Determine the (x, y) coordinate at the center of the cell enclosing the given text.  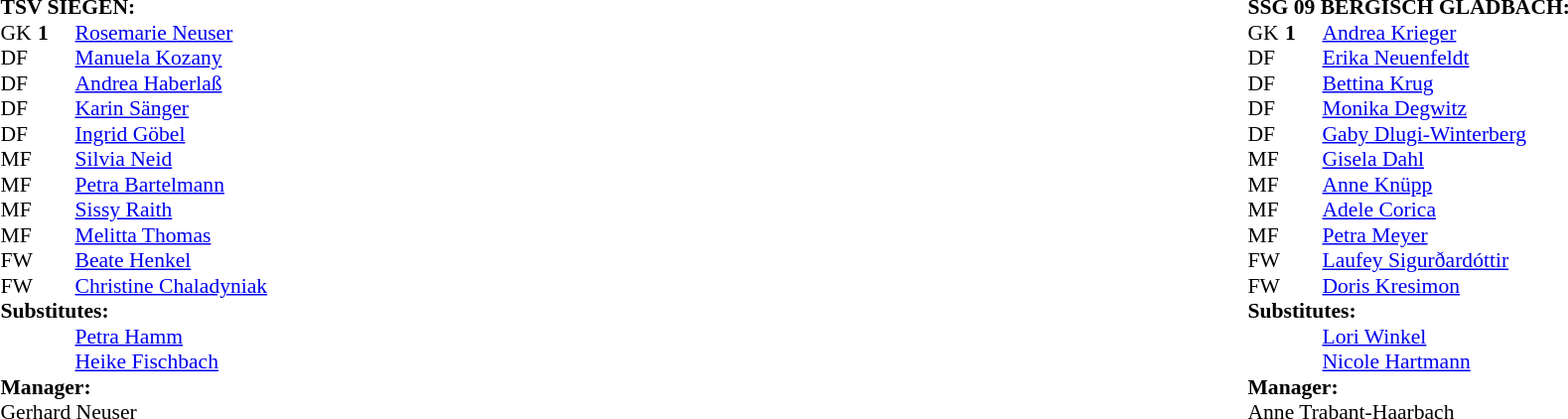
Manager: (133, 387)
Heike Fischbach (172, 362)
Sissy Raith (172, 209)
Silvia Neid (172, 160)
Petra Bartelmann (172, 185)
Rosemarie Neuser (172, 33)
Beate Henkel (172, 261)
Manuela Kozany (172, 59)
Ingrid Göbel (172, 134)
Christine Chaladyniak (172, 286)
Karin Sänger (172, 108)
Melitta Thomas (172, 235)
Andrea Haberlaß (172, 83)
Petra Hamm (172, 337)
Substitutes: (133, 311)
